Identify which cell holds the provided text, then report its [X, Y] central coordinate. 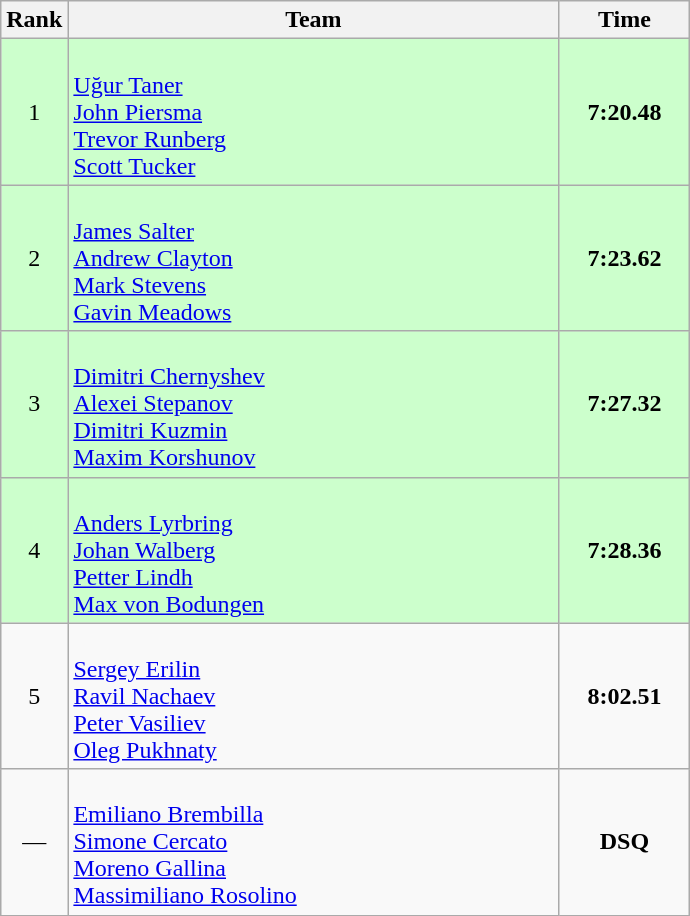
7:27.32 [624, 404]
Time [624, 20]
Emiliano BrembillaSimone CercatoMoreno GallinaMassimiliano Rosolino [314, 842]
Team [314, 20]
7:28.36 [624, 550]
8:02.51 [624, 696]
5 [34, 696]
James SalterAndrew ClaytonMark StevensGavin Meadows [314, 258]
2 [34, 258]
4 [34, 550]
3 [34, 404]
DSQ [624, 842]
Sergey ErilinRavil NachaevPeter VasilievOleg Pukhnaty [314, 696]
Dimitri ChernyshevAlexei StepanovDimitri KuzminMaxim Korshunov [314, 404]
7:23.62 [624, 258]
7:20.48 [624, 112]
Anders LyrbringJohan WalbergPetter LindhMax von Bodungen [314, 550]
— [34, 842]
Rank [34, 20]
Uğur TanerJohn PiersmaTrevor RunbergScott Tucker [314, 112]
1 [34, 112]
